Identify which cell holds the provided text, then report its (x, y) central coordinate. 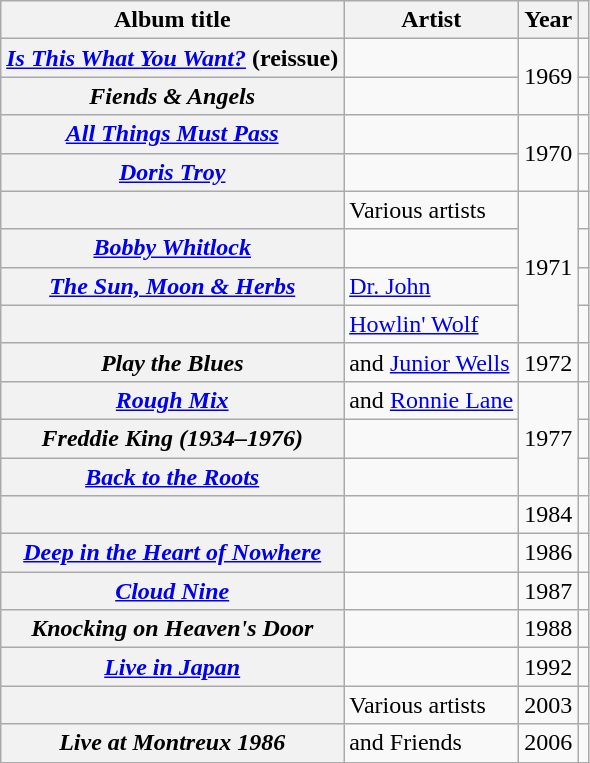
1977 (548, 438)
The Sun, Moon & Herbs (172, 286)
1971 (548, 267)
Bobby Whitlock (172, 248)
Howlin' Wolf (432, 324)
Fiends & Angels (172, 96)
and Ronnie Lane (432, 400)
Knocking on Heaven's Door (172, 629)
All Things Must Pass (172, 134)
2003 (548, 705)
Dr. John (432, 286)
Year (548, 20)
Play the Blues (172, 362)
1987 (548, 591)
Doris Troy (172, 172)
Cloud Nine (172, 591)
Freddie King (1934–1976) (172, 438)
1992 (548, 667)
1986 (548, 553)
Album title (172, 20)
1984 (548, 515)
Is This What You Want? (reissue) (172, 58)
Artist (432, 20)
and Friends (432, 743)
Back to the Roots (172, 477)
2006 (548, 743)
Rough Mix (172, 400)
1988 (548, 629)
1970 (548, 153)
and Junior Wells (432, 362)
Deep in the Heart of Nowhere (172, 553)
1972 (548, 362)
1969 (548, 77)
Live in Japan (172, 667)
Live at Montreux 1986 (172, 743)
